Capture the cell that displays the provided text and extract its (x, y) central coordinate. 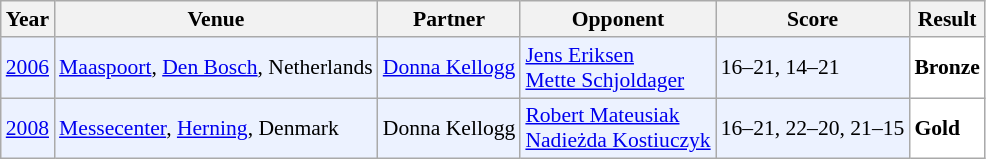
Messecenter, Herning, Denmark (216, 128)
Venue (216, 19)
Opponent (618, 19)
Bronze (947, 68)
Score (813, 19)
Result (947, 19)
Partner (450, 19)
Jens Eriksen Mette Schjoldager (618, 68)
Robert Mateusiak Nadieżda Kostiuczyk (618, 128)
16–21, 22–20, 21–15 (813, 128)
Year (28, 19)
16–21, 14–21 (813, 68)
2006 (28, 68)
Maaspoort, Den Bosch, Netherlands (216, 68)
Gold (947, 128)
2008 (28, 128)
